Return the (X, Y) coordinate for the center point of the cell that contains the specified text.  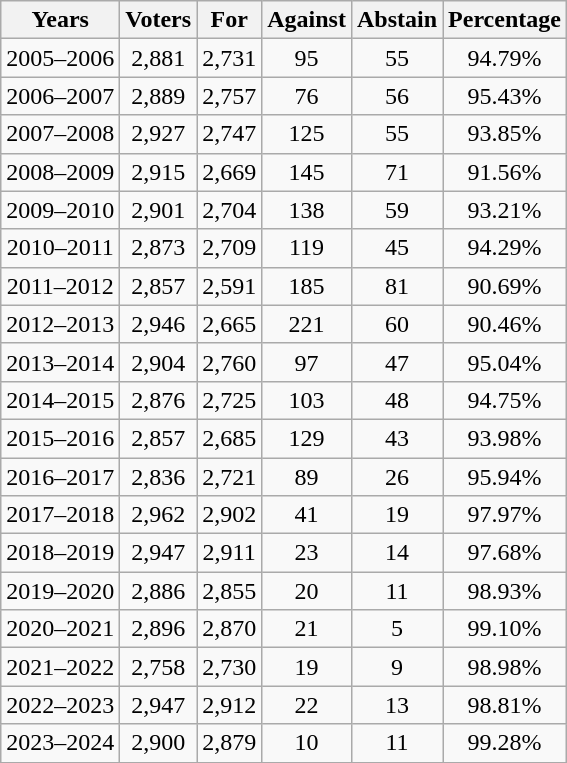
2,896 (158, 629)
2,915 (158, 172)
221 (307, 324)
2,665 (230, 324)
2010–2011 (60, 248)
Abstain (396, 20)
95 (307, 58)
2,900 (158, 743)
98.93% (505, 591)
99.28% (505, 743)
For (230, 20)
2019–2020 (60, 591)
94.79% (505, 58)
2,760 (230, 362)
2020–2021 (60, 629)
95.04% (505, 362)
2,911 (230, 553)
2016–2017 (60, 477)
2022–2023 (60, 705)
103 (307, 400)
14 (396, 553)
2011–2012 (60, 286)
89 (307, 477)
2021–2022 (60, 667)
2,704 (230, 210)
2,870 (230, 629)
95.94% (505, 477)
41 (307, 515)
2,685 (230, 438)
2013–2014 (60, 362)
97.97% (505, 515)
99.10% (505, 629)
2,873 (158, 248)
2,591 (230, 286)
2,889 (158, 96)
2005–2006 (60, 58)
48 (396, 400)
21 (307, 629)
22 (307, 705)
47 (396, 362)
138 (307, 210)
93.85% (505, 134)
13 (396, 705)
71 (396, 172)
5 (396, 629)
23 (307, 553)
185 (307, 286)
97.68% (505, 553)
2,876 (158, 400)
2017–2018 (60, 515)
94.75% (505, 400)
Voters (158, 20)
2,879 (230, 743)
93.98% (505, 438)
2023–2024 (60, 743)
2007–2008 (60, 134)
2,912 (230, 705)
2,881 (158, 58)
45 (396, 248)
97 (307, 362)
2012–2013 (60, 324)
2,731 (230, 58)
2006–2007 (60, 96)
2,962 (158, 515)
43 (396, 438)
90.46% (505, 324)
60 (396, 324)
10 (307, 743)
2,902 (230, 515)
2,886 (158, 591)
2,709 (230, 248)
119 (307, 248)
94.29% (505, 248)
2,757 (230, 96)
93.21% (505, 210)
Against (307, 20)
91.56% (505, 172)
98.98% (505, 667)
2,901 (158, 210)
2,730 (230, 667)
98.81% (505, 705)
Years (60, 20)
56 (396, 96)
2,855 (230, 591)
2008–2009 (60, 172)
125 (307, 134)
2,725 (230, 400)
145 (307, 172)
76 (307, 96)
2,758 (158, 667)
2,946 (158, 324)
20 (307, 591)
26 (396, 477)
90.69% (505, 286)
2018–2019 (60, 553)
2,747 (230, 134)
2,927 (158, 134)
2009–2010 (60, 210)
2015–2016 (60, 438)
2,904 (158, 362)
95.43% (505, 96)
9 (396, 667)
129 (307, 438)
81 (396, 286)
Percentage (505, 20)
2014–2015 (60, 400)
2,721 (230, 477)
2,669 (230, 172)
59 (396, 210)
2,836 (158, 477)
